Capture the cell that displays the provided text and extract its (X, Y) central coordinate. 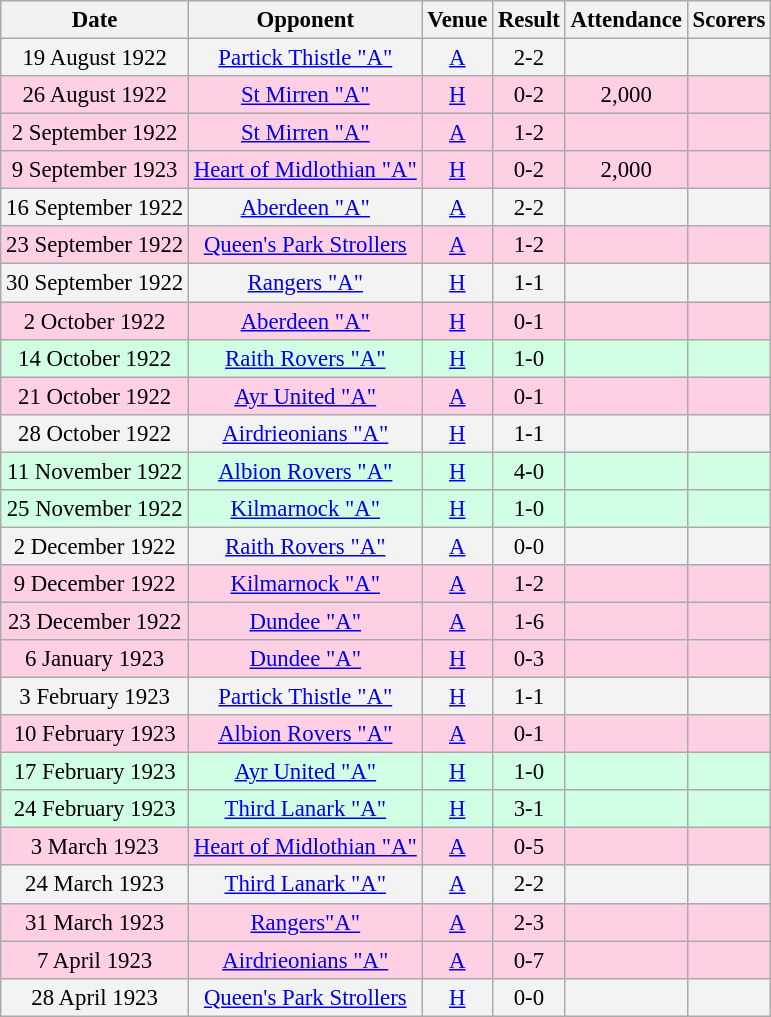
3-1 (530, 809)
14 October 1922 (95, 358)
11 November 1922 (95, 471)
Rangers "A" (306, 283)
17 February 1923 (95, 772)
25 November 1922 (95, 509)
9 December 1922 (95, 584)
0-5 (530, 847)
2 October 1922 (95, 321)
24 February 1923 (95, 809)
9 September 1923 (95, 170)
21 October 1922 (95, 396)
0-7 (530, 960)
24 March 1923 (95, 885)
3 February 1923 (95, 697)
23 September 1922 (95, 245)
16 September 1922 (95, 208)
28 October 1922 (95, 433)
Venue (458, 20)
26 August 1922 (95, 95)
7 April 1923 (95, 960)
4-0 (530, 471)
2 September 1922 (95, 133)
Date (95, 20)
Result (530, 20)
23 December 1922 (95, 621)
0-3 (530, 659)
1-6 (530, 621)
28 April 1923 (95, 997)
31 March 1923 (95, 922)
Scorers (729, 20)
2 December 1922 (95, 546)
6 January 1923 (95, 659)
3 March 1923 (95, 847)
2-3 (530, 922)
Opponent (306, 20)
30 September 1922 (95, 283)
Attendance (626, 20)
19 August 1922 (95, 58)
Rangers"A" (306, 922)
10 February 1923 (95, 734)
